Detect which cell encompasses the target text, then output its [X, Y] center coordinate. 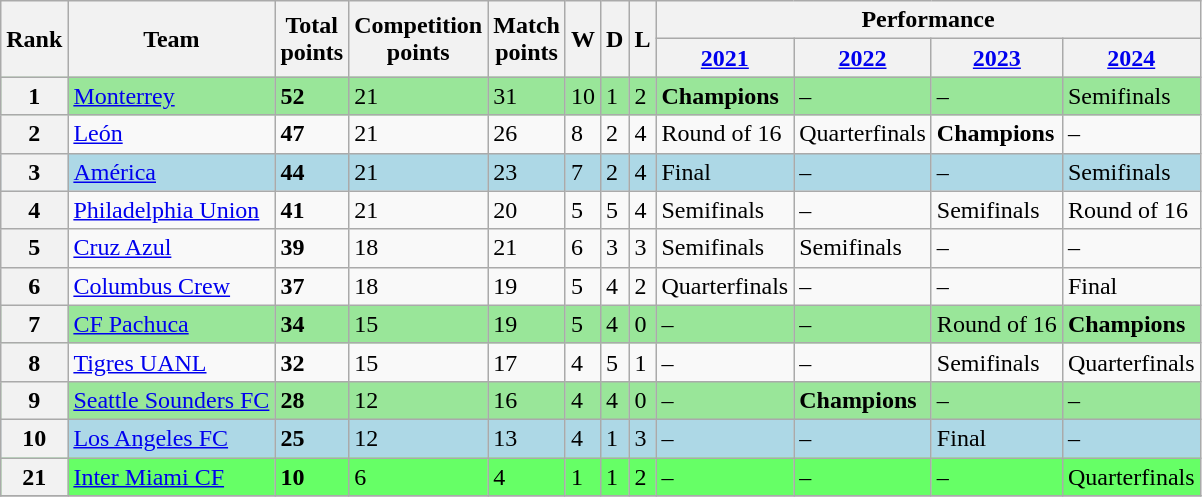
Monterrey [172, 96]
L [642, 39]
16 [527, 400]
Inter Miami CF [172, 477]
2022 [863, 58]
41 [312, 210]
25 [312, 438]
34 [312, 324]
39 [312, 248]
2023 [996, 58]
26 [527, 134]
20 [527, 210]
W [582, 39]
Competitionpoints [418, 39]
Philadelphia Union [172, 210]
2024 [1131, 58]
44 [312, 172]
28 [312, 400]
47 [312, 134]
Columbus Crew [172, 286]
CF Pachuca [172, 324]
37 [312, 286]
9 [34, 400]
17 [527, 362]
31 [527, 96]
52 [312, 96]
Matchpoints [527, 39]
Los Angeles FC [172, 438]
23 [527, 172]
Tigres UANL [172, 362]
Rank [34, 39]
13 [527, 438]
Team [172, 39]
América [172, 172]
32 [312, 362]
Totalpoints [312, 39]
D [615, 39]
Seattle Sounders FC [172, 400]
Cruz Azul [172, 248]
Performance [928, 20]
2021 [725, 58]
León [172, 134]
